Pinpoint the cell where the given text exists, returning its [X, Y] midpoint coordinate. 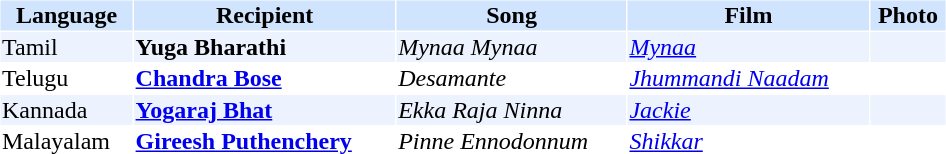
Photo [908, 15]
Tamil [66, 47]
Film [748, 15]
Chandra Bose [264, 79]
Telugu [66, 79]
Recipient [264, 15]
Language [66, 15]
Jackie [748, 110]
Mynaa Mynaa [512, 47]
Yuga Bharathi [264, 47]
Mynaa [748, 47]
Desamante [512, 79]
Yogaraj Bhat [264, 110]
Ekka Raja Ninna [512, 110]
Kannada [66, 110]
Jhummandi Naadam [748, 79]
Song [512, 15]
